Return the [x, y] coordinate for the center point of the cell that contains the specified text.  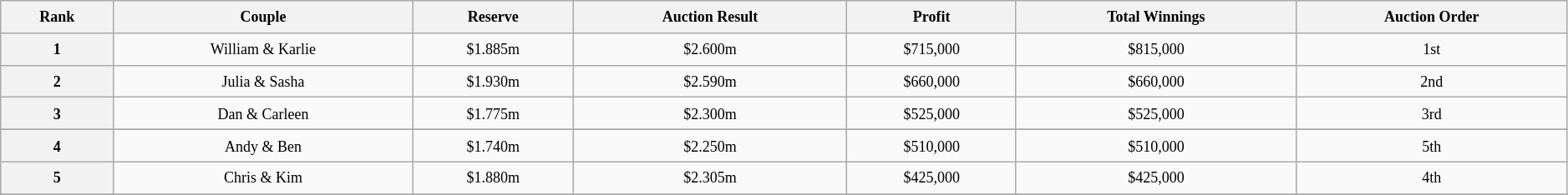
$715,000 [932, 48]
Auction Order [1432, 17]
Profit [932, 17]
5th [1432, 145]
3rd [1432, 113]
1st [1432, 48]
Couple [264, 17]
$2.590m [710, 82]
$2.305m [710, 178]
Dan & Carleen [264, 113]
Rank [57, 17]
4 [57, 145]
$1.740m [493, 145]
Chris & Kim [264, 178]
2 [57, 82]
$1.775m [493, 113]
2nd [1432, 82]
$1.885m [493, 48]
$2.300m [710, 113]
$1.930m [493, 82]
$2.250m [710, 145]
1 [57, 48]
3 [57, 113]
William & Karlie [264, 48]
Reserve [493, 17]
4th [1432, 178]
Andy & Ben [264, 145]
$815,000 [1156, 48]
$1.880m [493, 178]
Julia & Sasha [264, 82]
Auction Result [710, 17]
5 [57, 178]
Total Winnings [1156, 17]
$2.600m [710, 48]
